Output the (x, y) coordinate of the center of the cell containing the given text.  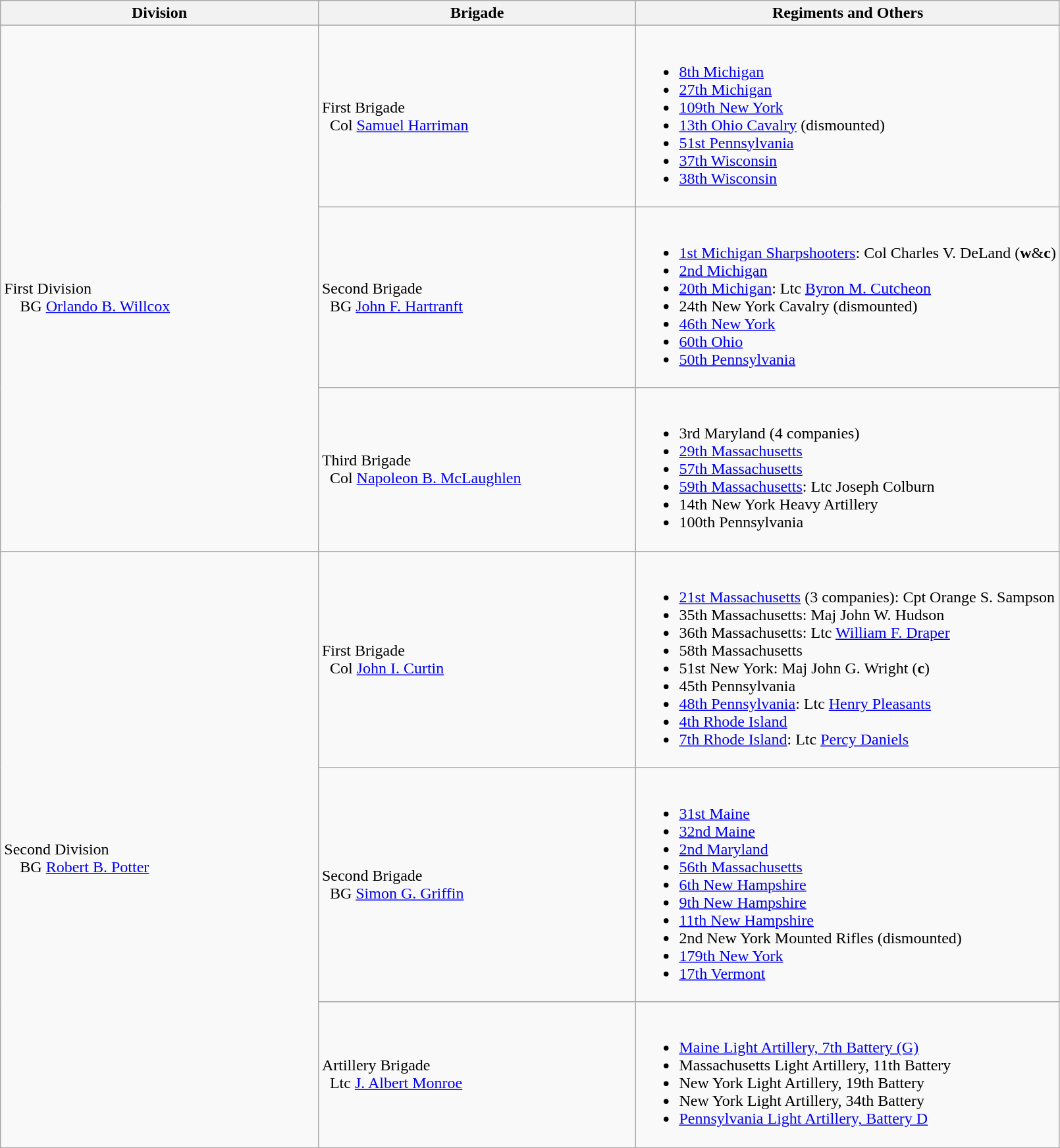
Third Brigade Col Napoleon B. McLaughlen (477, 469)
First Brigade Col John I. Curtin (477, 660)
Second Division BG Robert B. Potter (159, 849)
Regiments and Others (848, 13)
First Division BG Orlando B. Willcox (159, 288)
3rd Maryland (4 companies)29th Massachusetts57th Massachusetts59th Massachusetts: Ltc Joseph Colburn14th New York Heavy Artillery100th Pennsylvania (848, 469)
Second Brigade BG John F. Hartranft (477, 298)
First Brigade Col Samuel Harriman (477, 116)
Division (159, 13)
Brigade (477, 13)
8th Michigan27th Michigan109th New York13th Ohio Cavalry (dismounted)51st Pennsylvania37th Wisconsin38th Wisconsin (848, 116)
Second Brigade BG Simon G. Griffin (477, 885)
Artillery Brigade Ltc J. Albert Monroe (477, 1074)
